Output the (x, y) coordinate of the center of the cell containing the given text.  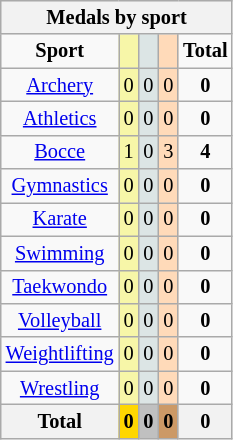
Weightlifting (60, 354)
3 (168, 152)
Swimming (60, 253)
Gymnastics (60, 186)
Archery (60, 85)
Bocce (60, 152)
1 (129, 152)
Athletics (60, 118)
Wrestling (60, 388)
4 (205, 152)
Medals by sport (117, 17)
Sport (60, 51)
Karate (60, 219)
Volleyball (60, 320)
Taekwondo (60, 287)
